Detect which cell encompasses the target text, then output its (x, y) center coordinate. 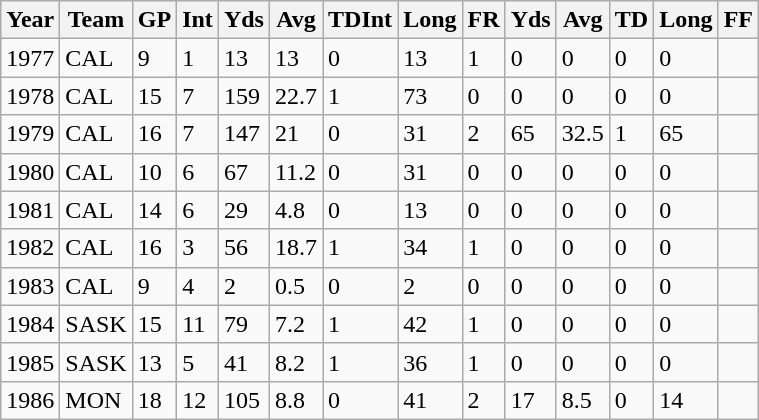
34 (430, 248)
8.2 (296, 362)
11 (198, 324)
7.2 (296, 324)
17 (530, 400)
FF (738, 20)
147 (244, 134)
105 (244, 400)
67 (244, 172)
22.7 (296, 96)
1981 (30, 210)
1985 (30, 362)
42 (430, 324)
159 (244, 96)
MON (96, 400)
18 (154, 400)
12 (198, 400)
79 (244, 324)
1982 (30, 248)
4.8 (296, 210)
Int (198, 20)
1979 (30, 134)
56 (244, 248)
8.5 (582, 400)
GP (154, 20)
FR (484, 20)
Team (96, 20)
73 (430, 96)
36 (430, 362)
Year (30, 20)
1977 (30, 58)
1983 (30, 286)
29 (244, 210)
10 (154, 172)
1986 (30, 400)
21 (296, 134)
1984 (30, 324)
1978 (30, 96)
3 (198, 248)
5 (198, 362)
8.8 (296, 400)
18.7 (296, 248)
1980 (30, 172)
32.5 (582, 134)
4 (198, 286)
11.2 (296, 172)
TDInt (360, 20)
0.5 (296, 286)
TD (631, 20)
